For the text-containing cell, return its midpoint in (x, y) coordinate format. 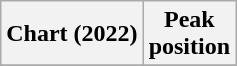
Peakposition (189, 34)
Chart (2022) (72, 34)
